Return the (X, Y) coordinate for the center point of the cell that contains the specified text.  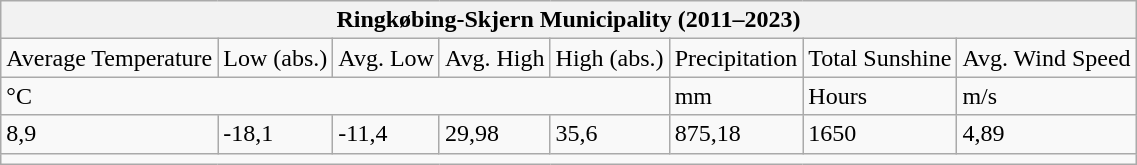
35,6 (610, 134)
Avg. High (494, 58)
m/s (1046, 96)
Low (abs.) (276, 58)
Precipitation (736, 58)
High (abs.) (610, 58)
Avg. Wind Speed (1046, 58)
875,18 (736, 134)
°C (335, 96)
-18,1 (276, 134)
Total Sunshine (880, 58)
1650 (880, 134)
Avg. Low (386, 58)
Hours (880, 96)
-11,4 (386, 134)
mm (736, 96)
Ringkøbing-Skjern Municipality (2011–2023) (568, 20)
29,98 (494, 134)
8,9 (110, 134)
Average Temperature (110, 58)
4,89 (1046, 134)
